Determine the [x, y] coordinate at the center of the cell enclosing the given text.  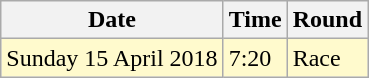
Race [327, 58]
Date [112, 20]
7:20 [255, 58]
Time [255, 20]
Sunday 15 April 2018 [112, 58]
Round [327, 20]
